Return the [x, y] coordinate for the center point of the cell that contains the specified text.  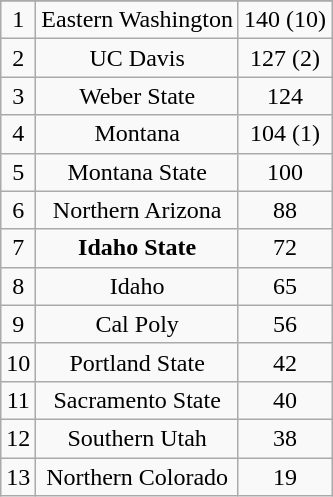
Weber State [138, 96]
127 (2) [284, 58]
2 [18, 58]
65 [284, 286]
UC Davis [138, 58]
8 [18, 286]
13 [18, 477]
Montana State [138, 172]
42 [284, 362]
Cal Poly [138, 324]
Idaho State [138, 248]
Northern Colorado [138, 477]
Montana [138, 134]
6 [18, 210]
Southern Utah [138, 438]
Portland State [138, 362]
88 [284, 210]
124 [284, 96]
19 [284, 477]
10 [18, 362]
140 (10) [284, 20]
Sacramento State [138, 400]
104 (1) [284, 134]
Northern Arizona [138, 210]
5 [18, 172]
72 [284, 248]
12 [18, 438]
4 [18, 134]
7 [18, 248]
100 [284, 172]
38 [284, 438]
11 [18, 400]
9 [18, 324]
Idaho [138, 286]
1 [18, 20]
56 [284, 324]
40 [284, 400]
Eastern Washington [138, 20]
3 [18, 96]
